Scan for the cell matching the given text and deliver its [X, Y] coordinate at center. 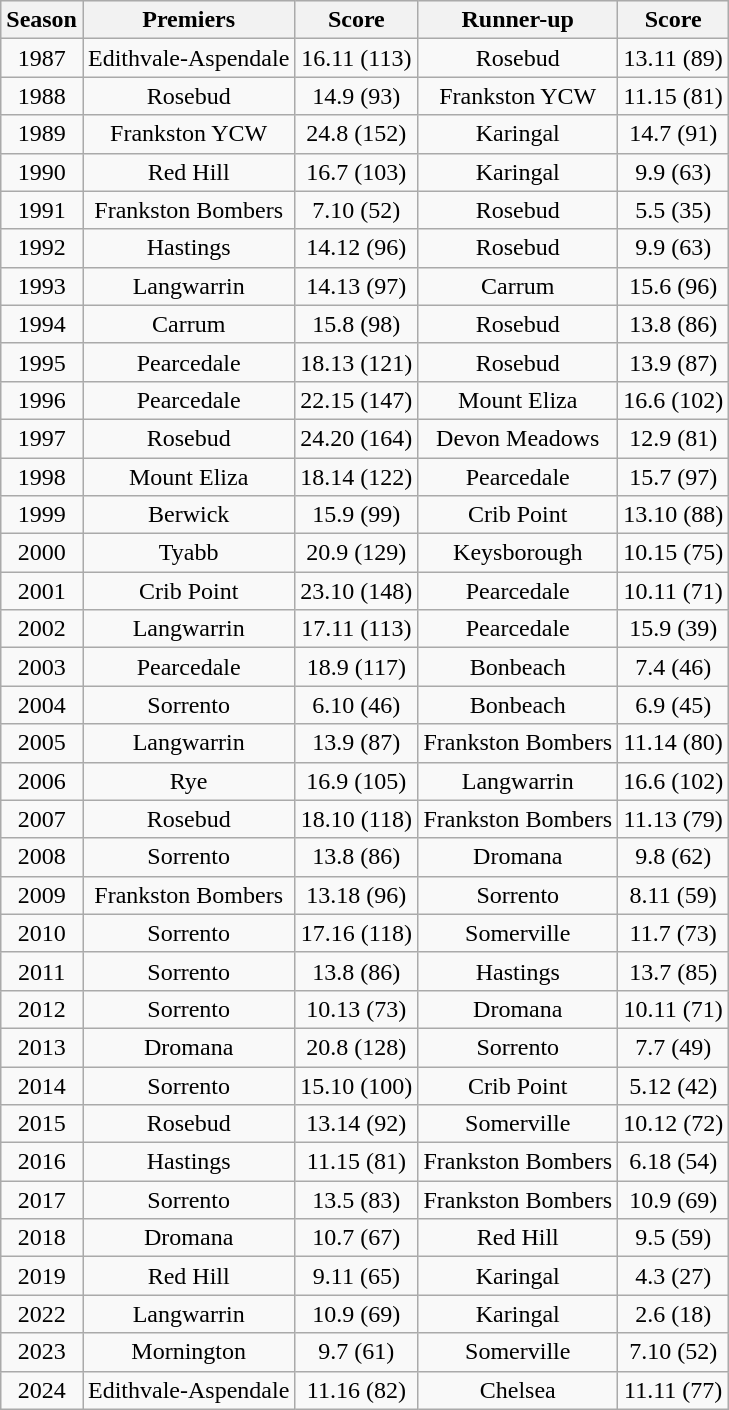
2000 [42, 553]
23.10 (148) [356, 591]
13.5 (83) [356, 1200]
2012 [42, 1009]
18.9 (117) [356, 667]
2004 [42, 705]
15.9 (39) [674, 629]
Chelsea [518, 1390]
15.7 (97) [674, 477]
16.9 (105) [356, 781]
13.11 (89) [674, 58]
16.7 (103) [356, 172]
13.7 (85) [674, 971]
24.20 (164) [356, 438]
9.5 (59) [674, 1238]
1994 [42, 324]
1992 [42, 248]
Rye [188, 781]
20.9 (129) [356, 553]
2022 [42, 1314]
15.10 (100) [356, 1085]
2018 [42, 1238]
2023 [42, 1352]
1997 [42, 438]
Runner-up [518, 20]
6.9 (45) [674, 705]
Berwick [188, 515]
10.12 (72) [674, 1124]
14.13 (97) [356, 286]
13.10 (88) [674, 515]
9.11 (65) [356, 1276]
1996 [42, 400]
13.18 (96) [356, 895]
15.6 (96) [674, 286]
1989 [42, 134]
18.13 (121) [356, 362]
9.8 (62) [674, 857]
8.11 (59) [674, 895]
15.8 (98) [356, 324]
11.11 (77) [674, 1390]
14.9 (93) [356, 96]
1999 [42, 515]
2017 [42, 1200]
Premiers [188, 20]
5.5 (35) [674, 210]
2014 [42, 1085]
Tyabb [188, 553]
20.8 (128) [356, 1047]
9.7 (61) [356, 1352]
2001 [42, 591]
1998 [42, 477]
18.10 (118) [356, 819]
2003 [42, 667]
14.12 (96) [356, 248]
15.9 (99) [356, 515]
14.7 (91) [674, 134]
13.14 (92) [356, 1124]
Mornington [188, 1352]
11.16 (82) [356, 1390]
1995 [42, 362]
2010 [42, 933]
2011 [42, 971]
10.15 (75) [674, 553]
10.13 (73) [356, 1009]
1988 [42, 96]
10.7 (67) [356, 1238]
17.16 (118) [356, 933]
1990 [42, 172]
2016 [42, 1162]
6.10 (46) [356, 705]
17.11 (113) [356, 629]
24.8 (152) [356, 134]
2007 [42, 819]
1993 [42, 286]
2015 [42, 1124]
11.7 (73) [674, 933]
1987 [42, 58]
4.3 (27) [674, 1276]
Season [42, 20]
2019 [42, 1276]
2013 [42, 1047]
2002 [42, 629]
Keysborough [518, 553]
1991 [42, 210]
7.4 (46) [674, 667]
2008 [42, 857]
2.6 (18) [674, 1314]
12.9 (81) [674, 438]
2024 [42, 1390]
2005 [42, 743]
Devon Meadows [518, 438]
11.13 (79) [674, 819]
5.12 (42) [674, 1085]
18.14 (122) [356, 477]
22.15 (147) [356, 400]
2009 [42, 895]
6.18 (54) [674, 1162]
11.14 (80) [674, 743]
16.11 (113) [356, 58]
7.7 (49) [674, 1047]
2006 [42, 781]
